Locate the cell with the specified text and output its [X, Y] center coordinate. 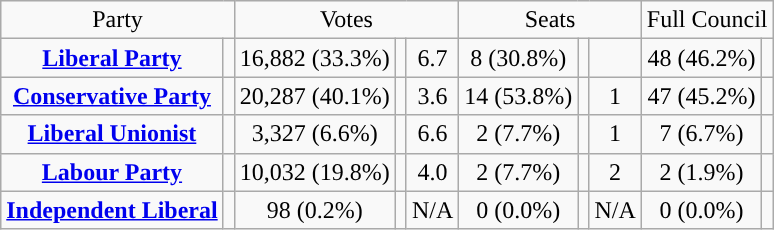
8 (30.8%) [518, 58]
7 (6.7%) [702, 134]
10,032 (19.8%) [314, 172]
Votes [346, 20]
20,287 (40.1%) [314, 96]
Conservative Party [112, 96]
Liberal Party [112, 58]
3,327 (6.6%) [314, 134]
6.7 [432, 58]
Seats [550, 20]
2 [615, 172]
6.6 [432, 134]
47 (45.2%) [702, 96]
3.6 [432, 96]
98 (0.2%) [314, 210]
Liberal Unionist [112, 134]
2 (1.9%) [702, 172]
Labour Party [112, 172]
14 (53.8%) [518, 96]
48 (46.2%) [702, 58]
Independent Liberal [112, 210]
Party [118, 20]
4.0 [432, 172]
16,882 (33.3%) [314, 58]
Full Council [707, 20]
